Output the [X, Y] coordinate of the center of the cell containing the given text.  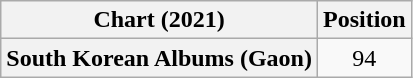
Position [364, 20]
Chart (2021) [160, 20]
94 [364, 58]
South Korean Albums (Gaon) [160, 58]
